Pinpoint the cell where the given text exists, returning its [x, y] midpoint coordinate. 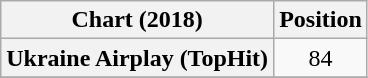
Position [321, 20]
84 [321, 58]
Chart (2018) [138, 20]
Ukraine Airplay (TopHit) [138, 58]
